Detect which cell encompasses the target text, then output its (x, y) center coordinate. 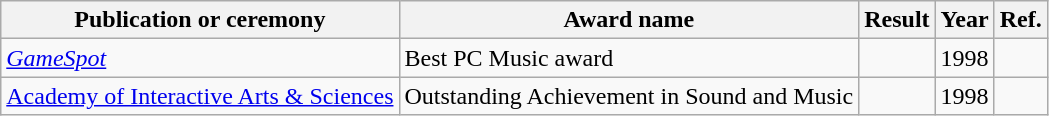
Best PC Music award (629, 58)
Ref. (1020, 20)
Publication or ceremony (200, 20)
GameSpot (200, 58)
Academy of Interactive Arts & Sciences (200, 96)
Year (964, 20)
Result (897, 20)
Outstanding Achievement in Sound and Music (629, 96)
Award name (629, 20)
